Identify which cell holds the provided text, then report its [x, y] central coordinate. 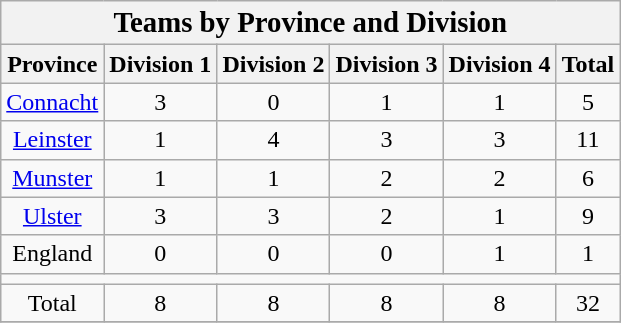
Ulster [52, 216]
9 [588, 216]
Connacht [52, 102]
Division 2 [274, 64]
5 [588, 102]
11 [588, 140]
Division 1 [160, 64]
4 [274, 140]
Division 4 [500, 64]
32 [588, 303]
Leinster [52, 140]
6 [588, 178]
Province [52, 64]
England [52, 254]
Munster [52, 178]
Teams by Province and Division [310, 23]
Division 3 [386, 64]
